Search for the cell housing the specified text and yield its (X, Y) center coordinate. 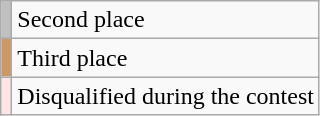
Third place (166, 58)
Disqualified during the contest (166, 96)
Second place (166, 20)
